Provide the (X, Y) coordinate of the cell's center where the given text is located.  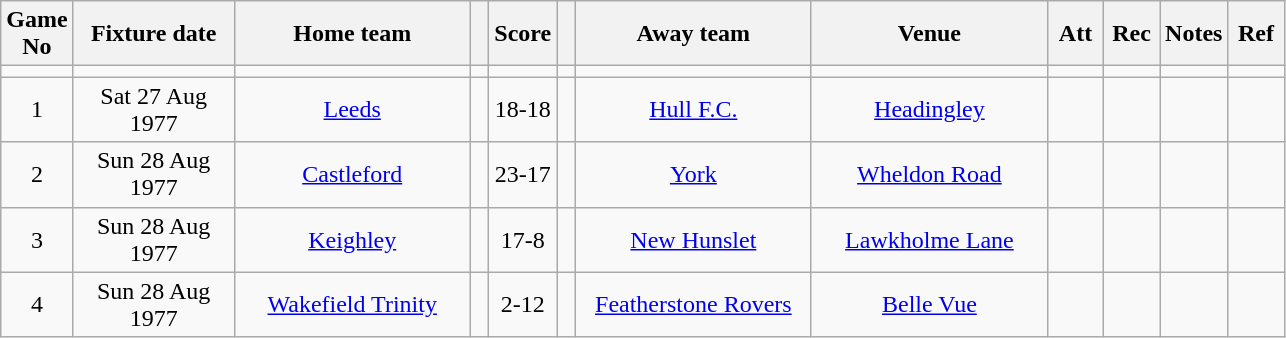
Featherstone Rovers (693, 304)
3 (37, 240)
Lawkholme Lane (929, 240)
2-12 (523, 304)
Venue (929, 34)
Hull F.C. (693, 110)
2 (37, 174)
Sat 27 Aug 1977 (154, 110)
Game No (37, 34)
Att (1075, 34)
17-8 (523, 240)
Fixture date (154, 34)
4 (37, 304)
Wheldon Road (929, 174)
1 (37, 110)
York (693, 174)
Rec (1132, 34)
Keighley (352, 240)
Leeds (352, 110)
Ref (1256, 34)
18-18 (523, 110)
23-17 (523, 174)
New Hunslet (693, 240)
Headingley (929, 110)
Score (523, 34)
Castleford (352, 174)
Belle Vue (929, 304)
Home team (352, 34)
Away team (693, 34)
Wakefield Trinity (352, 304)
Notes (1194, 34)
